Scan for the cell matching the given text and deliver its [X, Y] coordinate at center. 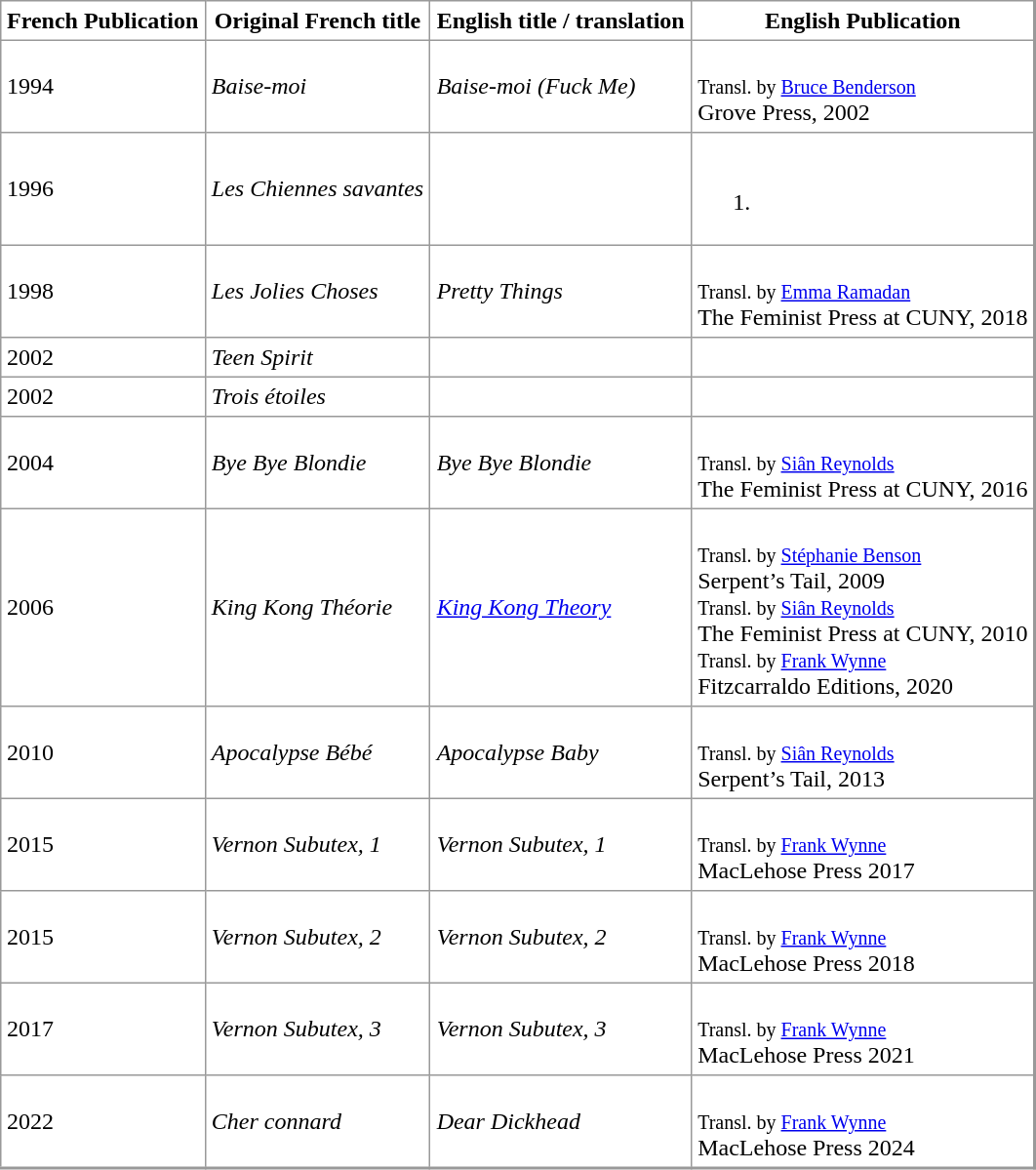
Original French title [318, 20]
1998 [102, 291]
Baise-moi [318, 86]
1996 [102, 189]
1994 [102, 86]
Transl. by Siân Reynolds Serpent’s Tail, 2013 [862, 752]
English Publication [862, 20]
Transl. by Emma Ramadan The Feminist Press at CUNY, 2018 [862, 291]
2022 [102, 1122]
Transl. by Frank Wynne MacLehose Press 2017 [862, 844]
Teen Spirit [318, 357]
Transl. by Frank Wynne MacLehose Press 2024 [862, 1122]
Transl. by Siân Reynolds The Feminist Press at CUNY, 2016 [862, 463]
King Kong Théorie [318, 607]
2004 [102, 463]
2006 [102, 607]
Pretty Things [561, 291]
2017 [102, 1029]
Trois étoiles [318, 396]
Transl. by Frank Wynne MacLehose Press 2018 [862, 937]
Apocalypse Baby [561, 752]
Dear Dickhead [561, 1122]
Baise-moi (Fuck Me) [561, 86]
Transl. by Frank Wynne MacLehose Press 2021 [862, 1029]
English title / translation [561, 20]
2010 [102, 752]
French Publication [102, 20]
King Kong Theory [561, 607]
Les Jolies Choses [318, 291]
Transl. by Bruce Benderson Grove Press, 2002 [862, 86]
Les Chiennes savantes [318, 189]
Cher connard [318, 1122]
Apocalypse Bébé [318, 752]
